Detect which cell encompasses the target text, then output its [X, Y] center coordinate. 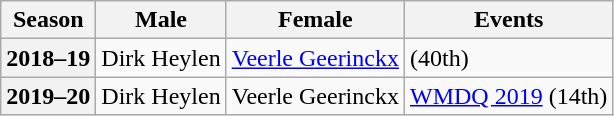
Season [48, 20]
(40th) [508, 58]
2019–20 [48, 96]
WMDQ 2019 (14th) [508, 96]
Male [161, 20]
2018–19 [48, 58]
Female [315, 20]
Events [508, 20]
